Provide the (x, y) coordinate of the cell's center where the given text is located.  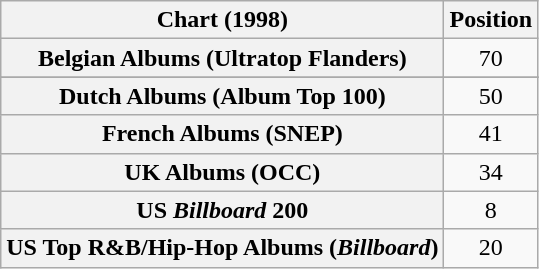
US Top R&B/Hip-Hop Albums (Billboard) (222, 248)
Position (491, 20)
Chart (1998) (222, 20)
Belgian Albums (Ultratop Flanders) (222, 58)
34 (491, 172)
20 (491, 248)
UK Albums (OCC) (222, 172)
Dutch Albums (Album Top 100) (222, 96)
US Billboard 200 (222, 210)
70 (491, 58)
41 (491, 134)
French Albums (SNEP) (222, 134)
50 (491, 96)
8 (491, 210)
